Identify which cell holds the provided text, then report its [X, Y] central coordinate. 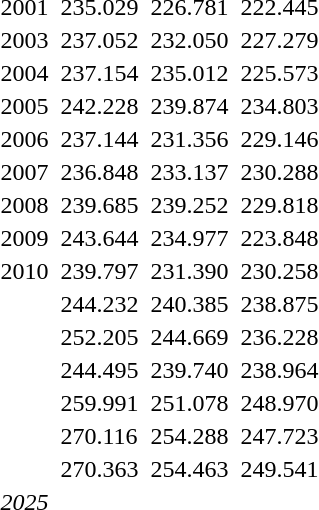
242.228 [100, 106]
259.991 [100, 403]
237.144 [100, 139]
243.644 [100, 238]
236.848 [100, 172]
244.669 [190, 337]
239.797 [100, 271]
237.052 [100, 40]
270.363 [100, 469]
270.116 [100, 436]
254.463 [190, 469]
239.685 [100, 205]
239.740 [190, 370]
235.012 [190, 73]
244.232 [100, 304]
244.495 [100, 370]
239.252 [190, 205]
240.385 [190, 304]
252.205 [100, 337]
231.390 [190, 271]
231.356 [190, 139]
239.874 [190, 106]
234.977 [190, 238]
254.288 [190, 436]
251.078 [190, 403]
232.050 [190, 40]
233.137 [190, 172]
237.154 [100, 73]
